Locate the cell with the specified text and output its (X, Y) center coordinate. 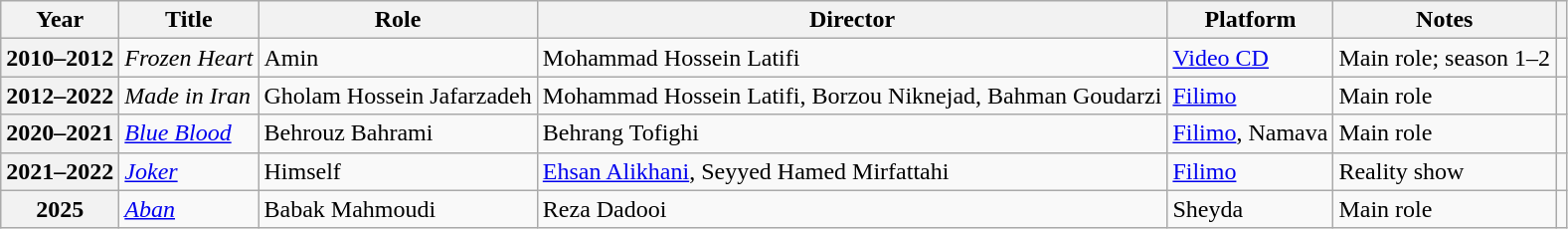
Notes (1445, 20)
Amin (398, 58)
Platform (1251, 20)
Director (852, 20)
Mohammad Hossein Latifi (852, 58)
Blue Blood (189, 133)
Main role; season 1–2 (1445, 58)
Video CD (1251, 58)
Sheyda (1251, 209)
Himself (398, 171)
Frozen Heart (189, 58)
Gholam Hossein Jafarzadeh (398, 96)
Behrang Tofighi (852, 133)
Joker (189, 171)
Mohammad Hossein Latifi, Borzou Niknejad, Bahman Goudarzi (852, 96)
Reality show (1445, 171)
2025 (60, 209)
Babak Mahmoudi (398, 209)
Aban (189, 209)
Ehsan Alikhani, Seyyed Hamed Mirfattahi (852, 171)
Made in Iran (189, 96)
Filimo, Namava (1251, 133)
Behrouz Bahrami (398, 133)
Title (189, 20)
Reza Dadooi (852, 209)
2020–2021 (60, 133)
2010–2012 (60, 58)
Role (398, 20)
Year (60, 20)
2012–2022 (60, 96)
2021–2022 (60, 171)
